For the text-containing cell, return its midpoint in (x, y) coordinate format. 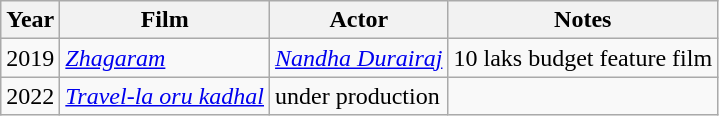
2019 (30, 58)
under production (359, 96)
10 laks budget feature film (583, 58)
Notes (583, 20)
Year (30, 20)
Actor (359, 20)
2022 (30, 96)
Zhagaram (165, 58)
Travel-la oru kadhal (165, 96)
Nandha Durairaj (359, 58)
Film (165, 20)
